Extract the (x, y) coordinate from the center of the cell holding the provided text.  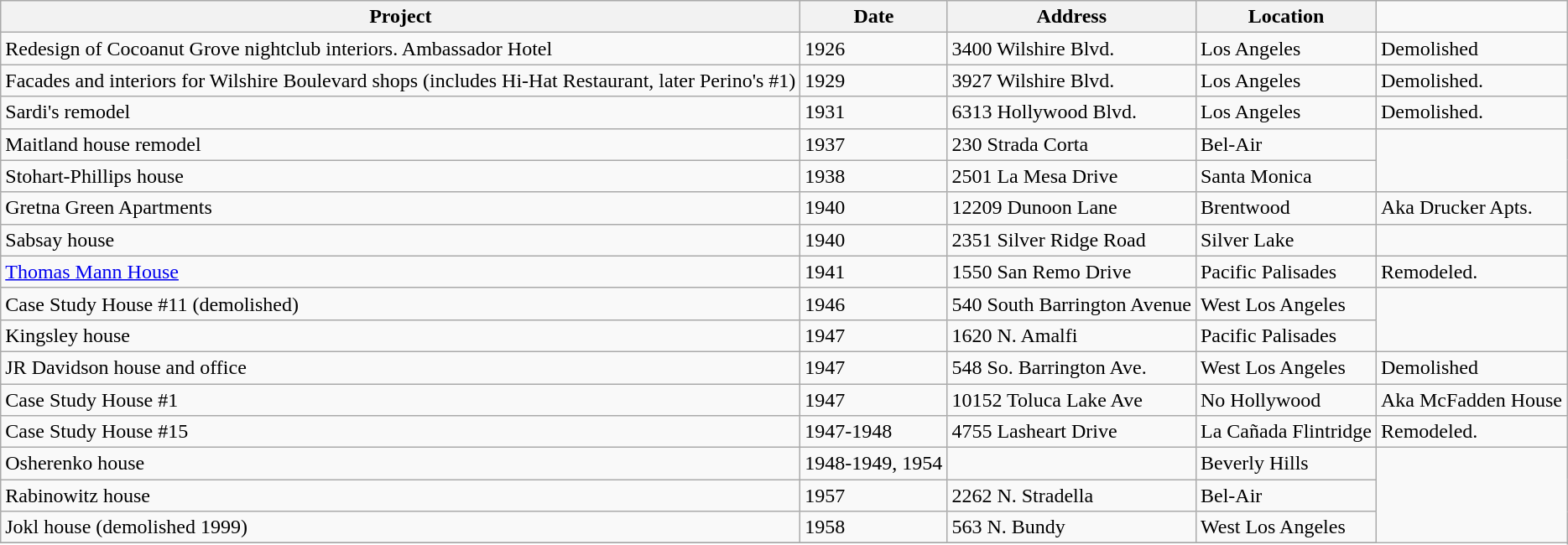
Date (874, 17)
Redesign of Cocoanut Grove nightclub interiors. Ambassador Hotel (401, 49)
1620 N. Amalfi (1072, 335)
Silver Lake (1285, 240)
3927 Wilshire Blvd. (1072, 80)
JR Davidson house and office (401, 367)
Jokl house (demolished 1999) (401, 527)
Santa Monica (1285, 176)
Case Study House #1 (401, 400)
Case Study House #15 (401, 432)
Beverly Hills (1285, 464)
1937 (874, 144)
No Hollywood (1285, 400)
6313 Hollywood Blvd. (1072, 112)
2262 N. Stradella (1072, 496)
Maitland house remodel (401, 144)
Project (401, 17)
Case Study House #11 (demolished) (401, 304)
12209 Dunoon Lane (1072, 208)
Rabinowitz house (401, 496)
4755 Lasheart Drive (1072, 432)
Gretna Green Apartments (401, 208)
Kingsley house (401, 335)
1931 (874, 112)
1550 San Remo Drive (1072, 272)
Thomas Mann House (401, 272)
2501 La Mesa Drive (1072, 176)
230 Strada Corta (1072, 144)
1938 (874, 176)
La Cañada Flintridge (1285, 432)
Facades and interiors for Wilshire Boulevard shops (includes Hi-Hat Restaurant, later Perino's #1) (401, 80)
Aka McFadden House (1472, 400)
1947-1948 (874, 432)
10152 Toluca Lake Ave (1072, 400)
1957 (874, 496)
Stohart-Phillips house (401, 176)
Aka Drucker Apts. (1472, 208)
548 So. Barrington Ave. (1072, 367)
1958 (874, 527)
1926 (874, 49)
Location (1285, 17)
1941 (874, 272)
Brentwood (1285, 208)
563 N. Bundy (1072, 527)
1929 (874, 80)
2351 Silver Ridge Road (1072, 240)
Sabsay house (401, 240)
Osherenko house (401, 464)
Sardi's remodel (401, 112)
1946 (874, 304)
1948-1949, 1954 (874, 464)
3400 Wilshire Blvd. (1072, 49)
540 South Barrington Avenue (1072, 304)
Address (1072, 17)
